Provide the (x, y) coordinate of the cell's center where the given text is located.  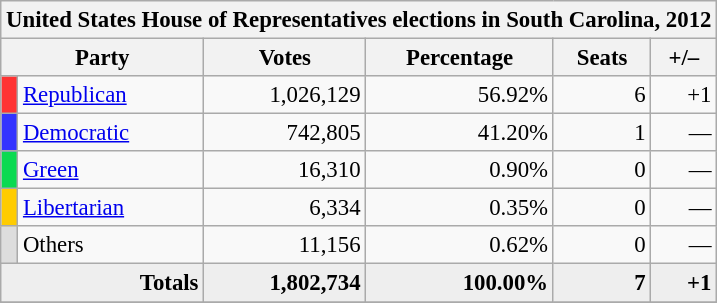
Green (111, 170)
Percentage (460, 58)
742,805 (285, 133)
Others (111, 245)
Votes (285, 58)
Seats (602, 58)
Party (102, 58)
7 (602, 283)
16,310 (285, 170)
0.90% (460, 170)
56.92% (460, 95)
6 (602, 95)
Totals (102, 283)
United States House of Representatives elections in South Carolina, 2012 (359, 20)
11,156 (285, 245)
1,802,734 (285, 283)
1,026,129 (285, 95)
+/– (684, 58)
0.35% (460, 208)
100.00% (460, 283)
6,334 (285, 208)
41.20% (460, 133)
Republican (111, 95)
Libertarian (111, 208)
0.62% (460, 245)
1 (602, 133)
Democratic (111, 133)
